Search for the cell housing the specified text and yield its [x, y] center coordinate. 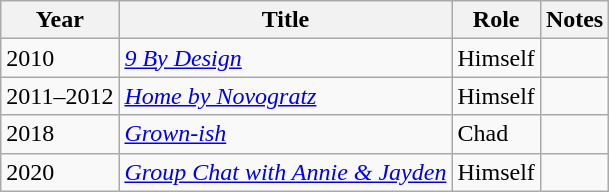
Chad [496, 134]
Year [60, 20]
Home by Novogratz [286, 96]
Title [286, 20]
Grown-ish [286, 134]
2018 [60, 134]
2010 [60, 58]
Notes [574, 20]
2020 [60, 172]
2011–2012 [60, 96]
Group Chat with Annie & Jayden [286, 172]
9 By Design [286, 58]
Role [496, 20]
